Determine the (X, Y) coordinate at the center of the cell enclosing the given text.  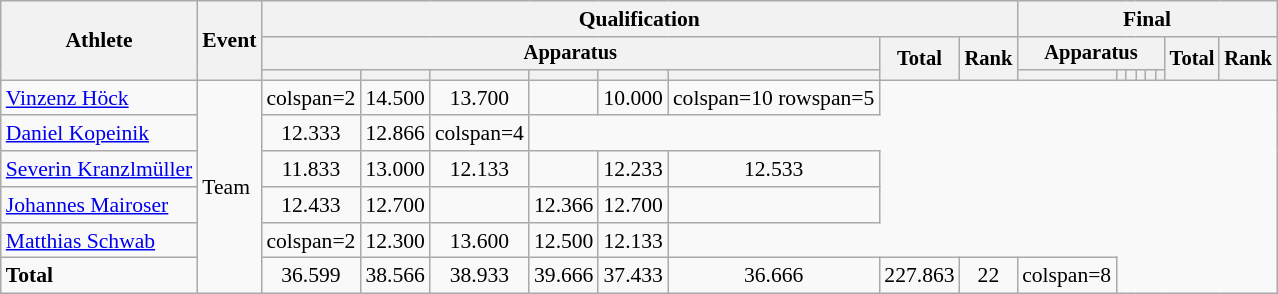
Team (229, 187)
12.533 (774, 169)
Daniel Kopeinik (100, 134)
12.233 (632, 169)
13.600 (480, 241)
Severin Kranzlmüller (100, 169)
37.433 (632, 276)
13.700 (480, 98)
Johannes Mairoser (100, 205)
colspan=4 (480, 134)
11.833 (310, 169)
36.666 (774, 276)
39.666 (564, 276)
Final (1147, 19)
10.000 (632, 98)
Matthias Schwab (100, 241)
13.000 (394, 169)
12.300 (394, 241)
colspan=10 rowspan=5 (774, 98)
Athlete (100, 40)
38.933 (480, 276)
Vinzenz Höck (100, 98)
12.500 (564, 241)
12.366 (564, 205)
227.863 (919, 276)
Event (229, 40)
12.433 (310, 205)
12.866 (394, 134)
22 (989, 276)
38.566 (394, 276)
Qualification (639, 19)
14.500 (394, 98)
36.599 (310, 276)
colspan=8 (1066, 276)
12.333 (310, 134)
